Pinpoint the cell where the given text exists, returning its (X, Y) midpoint coordinate. 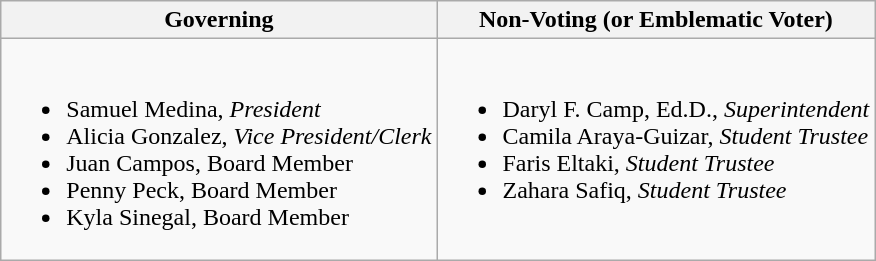
Governing (219, 20)
Samuel Medina, PresidentAlicia Gonzalez, Vice President/ClerkJuan Campos, Board MemberPenny Peck, Board MemberKyla Sinegal, Board Member (219, 150)
Daryl F. Camp, Ed.D., SuperintendentCamila Araya-Guizar, Student TrusteeFaris Eltaki, Student TrusteeZahara Safiq, Student Trustee (656, 150)
Non-Voting (or Emblematic Voter) (656, 20)
